Output the [X, Y] coordinate of the center of the cell containing the given text.  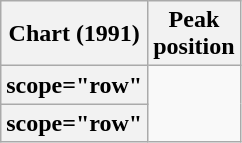
Peakposition [194, 34]
Chart (1991) [74, 34]
